Return (X, Y) of the center of cell containing provided text 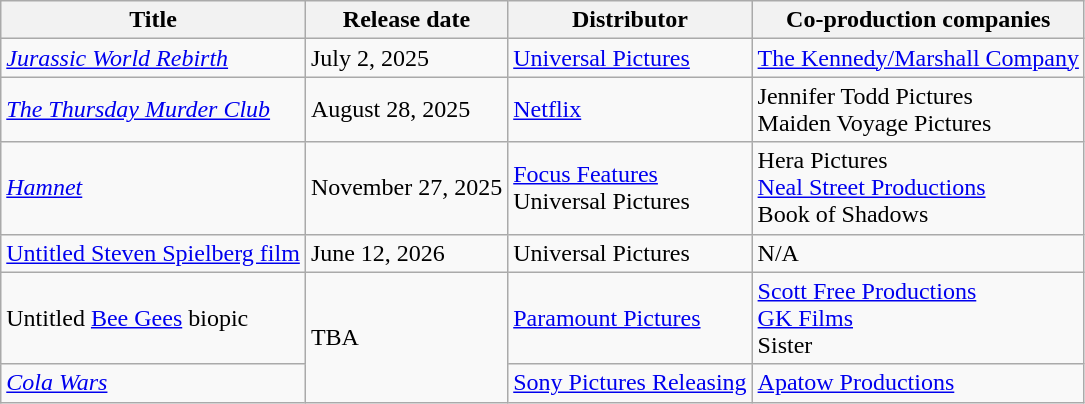
November 27, 2025 (406, 188)
Jennifer Todd PicturesMaiden Voyage Pictures (918, 110)
Apatow Productions (918, 383)
Title (154, 20)
Release date (406, 20)
N/A (918, 253)
Cola Wars (154, 383)
Sony Pictures Releasing (630, 383)
Distributor (630, 20)
Untitled Steven Spielberg film (154, 253)
August 28, 2025 (406, 110)
Hamnet (154, 188)
July 2, 2025 (406, 58)
Scott Free ProductionsGK FilmsSister (918, 318)
Co-production companies (918, 20)
Untitled Bee Gees biopic (154, 318)
Hera PicturesNeal Street ProductionsBook of Shadows (918, 188)
Focus Features Universal Pictures (630, 188)
June 12, 2026 (406, 253)
Netflix (630, 110)
TBA (406, 337)
The Thursday Murder Club (154, 110)
Jurassic World Rebirth (154, 58)
Paramount Pictures (630, 318)
The Kennedy/Marshall Company (918, 58)
